Pinpoint the cell where the given text exists, returning its [X, Y] midpoint coordinate. 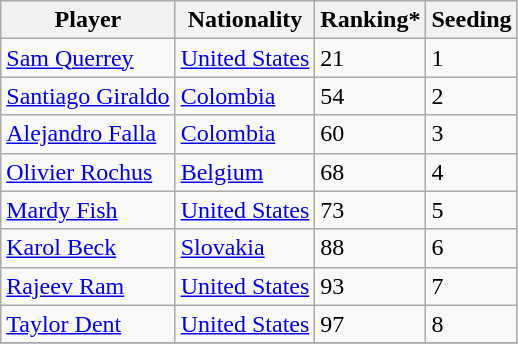
5 [472, 210]
60 [370, 134]
1 [472, 58]
Slovakia [245, 248]
Player [88, 20]
54 [370, 96]
2 [472, 96]
68 [370, 172]
7 [472, 286]
97 [370, 324]
Karol Beck [88, 248]
73 [370, 210]
Sam Querrey [88, 58]
Olivier Rochus [88, 172]
Mardy Fish [88, 210]
21 [370, 58]
93 [370, 286]
Santiago Giraldo [88, 96]
Seeding [472, 20]
Rajeev Ram [88, 286]
Belgium [245, 172]
Taylor Dent [88, 324]
4 [472, 172]
6 [472, 248]
88 [370, 248]
8 [472, 324]
Alejandro Falla [88, 134]
Nationality [245, 20]
3 [472, 134]
Ranking* [370, 20]
